Locate the cell with the specified text and output its (X, Y) center coordinate. 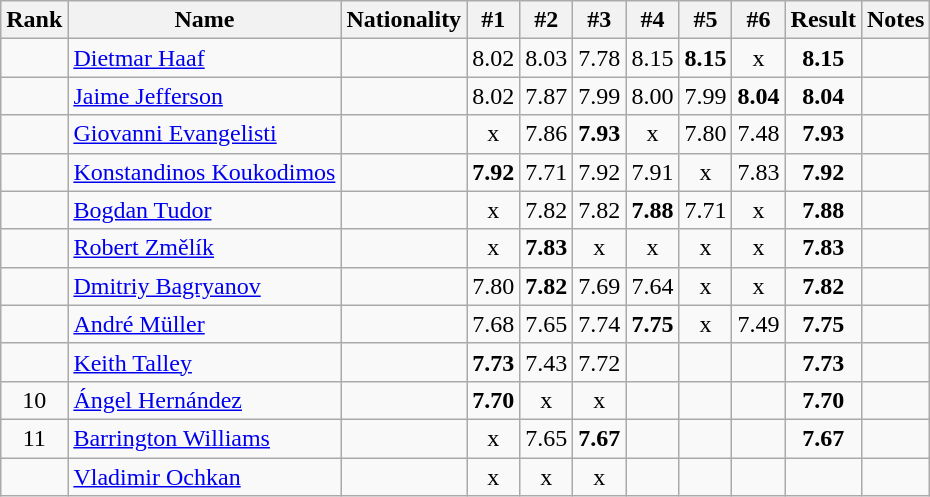
Keith Talley (204, 362)
Barrington Williams (204, 438)
Dmitriy Bagryanov (204, 286)
#2 (546, 20)
7.69 (600, 286)
Rank (34, 20)
Notes (895, 20)
7.43 (546, 362)
7.74 (600, 324)
11 (34, 438)
Bogdan Tudor (204, 210)
8.00 (652, 96)
Name (204, 20)
Result (823, 20)
7.78 (600, 58)
#4 (652, 20)
Robert Změlík (204, 248)
7.91 (652, 172)
7.49 (758, 324)
Ángel Hernández (204, 400)
Vladimir Ochkan (204, 477)
7.48 (758, 134)
Dietmar Haaf (204, 58)
André Müller (204, 324)
#1 (494, 20)
7.68 (494, 324)
8.03 (546, 58)
7.86 (546, 134)
7.87 (546, 96)
#3 (600, 20)
7.72 (600, 362)
Giovanni Evangelisti (204, 134)
10 (34, 400)
Nationality (404, 20)
Jaime Jefferson (204, 96)
Konstandinos Koukodimos (204, 172)
7.64 (652, 286)
#6 (758, 20)
#5 (706, 20)
